Determine the (x, y) coordinate at the center of the cell enclosing the given text.  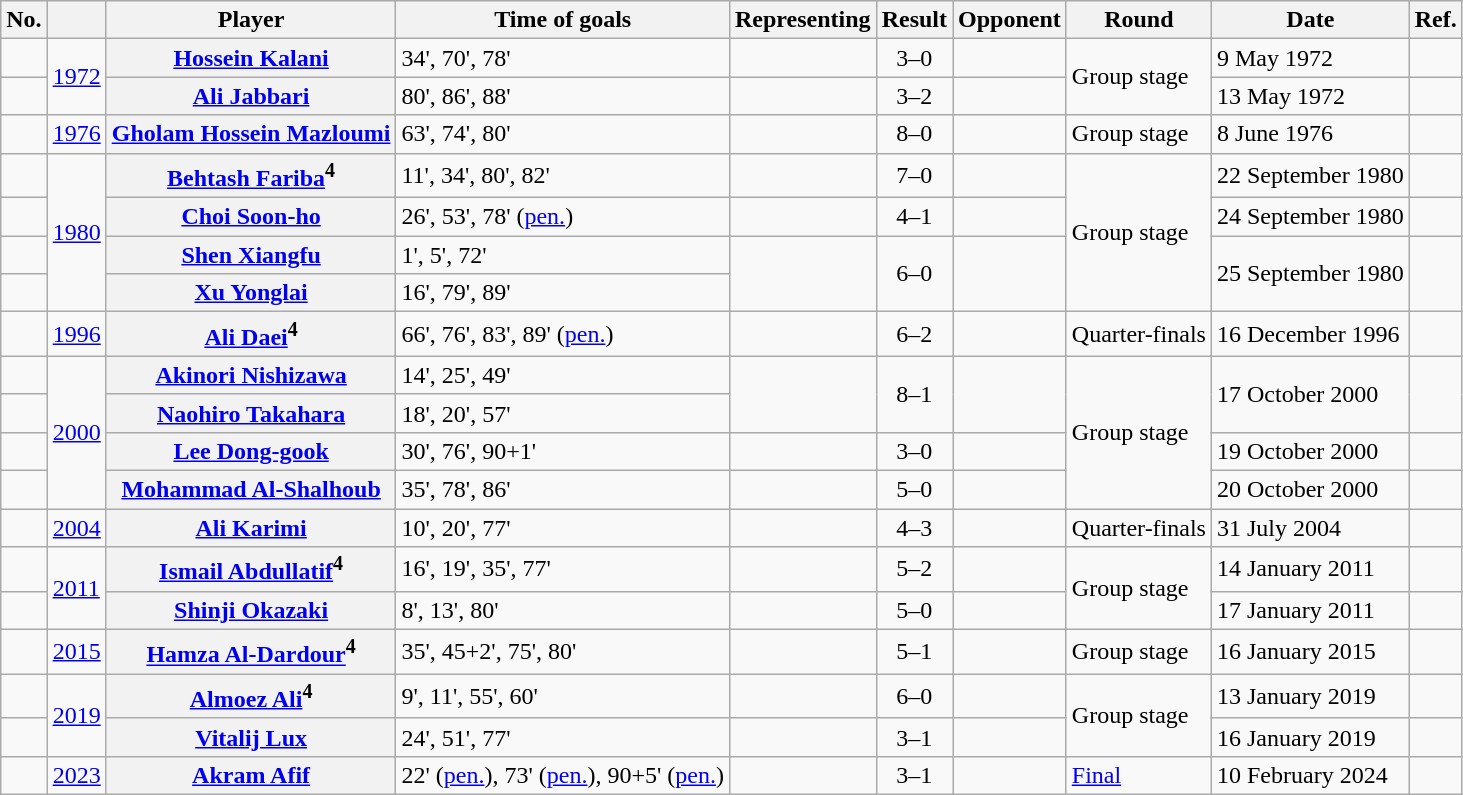
Gholam Hossein Mazloumi (251, 134)
Ali Daei4 (251, 334)
Round (1138, 20)
5–1 (914, 652)
Akram Afif (251, 775)
Almoez Ali4 (251, 696)
1976 (76, 134)
3–2 (914, 96)
4–3 (914, 528)
26', 53', 78' (pen.) (563, 217)
1972 (76, 77)
7–0 (914, 176)
17 October 2000 (1310, 394)
Ismail Abdullatif4 (251, 570)
80', 86', 88' (563, 96)
24 September 1980 (1310, 217)
10', 20', 77' (563, 528)
35', 78', 86' (563, 489)
25 September 1980 (1310, 274)
5–2 (914, 570)
22 September 1980 (1310, 176)
8', 13', 80' (563, 610)
16 January 2015 (1310, 652)
9 May 1972 (1310, 58)
66', 76', 83', 89' (pen.) (563, 334)
Shen Xiangfu (251, 255)
16', 19', 35', 77' (563, 570)
22' (pen.), 73' (pen.), 90+5' (pen.) (563, 775)
8–1 (914, 394)
63', 74', 80' (563, 134)
9', 11', 55', 60' (563, 696)
Player (251, 20)
13 January 2019 (1310, 696)
No. (24, 20)
14 January 2011 (1310, 570)
Hossein Kalani (251, 58)
2019 (76, 716)
16 January 2019 (1310, 737)
Ali Jabbari (251, 96)
31 July 2004 (1310, 528)
Choi Soon-ho (251, 217)
Result (914, 20)
Opponent (1010, 20)
34', 70', 78' (563, 58)
2004 (76, 528)
Ali Karimi (251, 528)
18', 20', 57' (563, 413)
Final (1138, 775)
16 December 1996 (1310, 334)
13 May 1972 (1310, 96)
2023 (76, 775)
Mohammad Al-Shalhoub (251, 489)
16', 79', 89' (563, 293)
14', 25', 49' (563, 375)
8–0 (914, 134)
17 January 2011 (1310, 610)
Time of goals (563, 20)
Akinori Nishizawa (251, 375)
Xu Yonglai (251, 293)
Lee Dong-gook (251, 451)
Hamza Al-Dardour4 (251, 652)
Ref. (1436, 20)
2000 (76, 432)
11', 34', 80', 82' (563, 176)
Behtash Fariba4 (251, 176)
Representing (802, 20)
1', 5', 72' (563, 255)
4–1 (914, 217)
1980 (76, 232)
6–2 (914, 334)
Naohiro Takahara (251, 413)
2011 (76, 588)
8 June 1976 (1310, 134)
35', 45+2', 75', 80' (563, 652)
Date (1310, 20)
20 October 2000 (1310, 489)
30', 76', 90+1' (563, 451)
10 February 2024 (1310, 775)
2015 (76, 652)
Shinji Okazaki (251, 610)
Vitalij Lux (251, 737)
19 October 2000 (1310, 451)
24', 51', 77' (563, 737)
1996 (76, 334)
